Scan for the cell matching the given text and deliver its [x, y] coordinate at center. 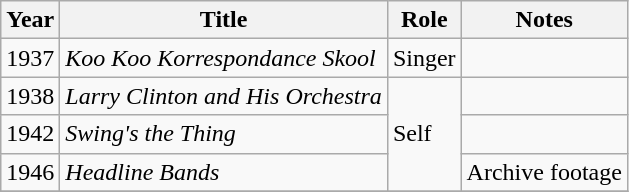
Larry Clinton and His Orchestra [224, 96]
1937 [30, 58]
1942 [30, 134]
Notes [544, 20]
1938 [30, 96]
Title [224, 20]
Self [424, 134]
Headline Bands [224, 172]
1946 [30, 172]
Singer [424, 58]
Koo Koo Korrespondance Skool [224, 58]
Swing's the Thing [224, 134]
Year [30, 20]
Role [424, 20]
Archive footage [544, 172]
